Identify which cell holds the provided text, then report its (X, Y) central coordinate. 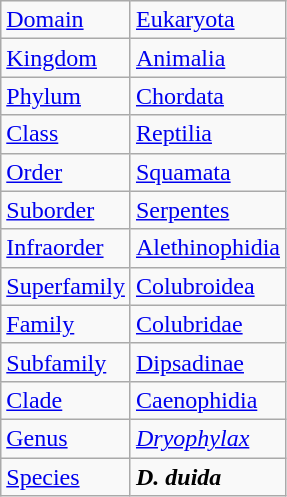
Dryophylax (208, 438)
Phylum (66, 96)
Chordata (208, 96)
Squamata (208, 172)
Domain (66, 20)
Serpentes (208, 210)
Alethinophidia (208, 248)
Superfamily (66, 286)
Caenophidia (208, 400)
Kingdom (66, 58)
Order (66, 172)
Family (66, 324)
Infraorder (66, 248)
Colubridae (208, 324)
Dipsadinae (208, 362)
Animalia (208, 58)
Eukaryota (208, 20)
Genus (66, 438)
Colubroidea (208, 286)
Class (66, 134)
Reptilia (208, 134)
Subfamily (66, 362)
Clade (66, 400)
Species (66, 477)
Suborder (66, 210)
D. duida (208, 477)
